Find where the given text appears and provide that cell's center as (x, y) coordinate. 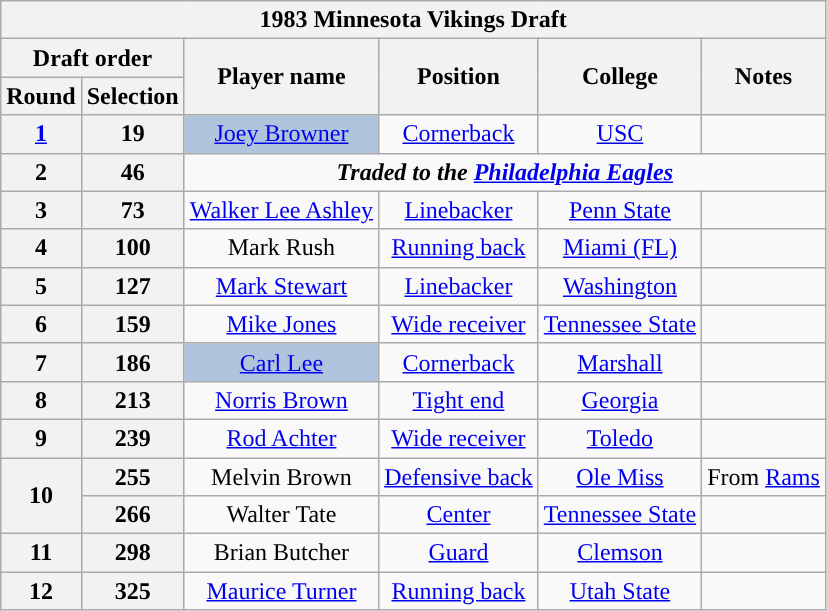
3 (41, 210)
Carl Lee (281, 362)
Mark Stewart (281, 286)
46 (132, 172)
Defensive back (459, 477)
10 (41, 496)
Notes (764, 77)
213 (132, 400)
127 (132, 286)
Utah State (620, 591)
100 (132, 248)
Brian Butcher (281, 553)
Tight end (459, 400)
College (620, 77)
Marshall (620, 362)
Traded to the Philadelphia Eagles (504, 172)
Mike Jones (281, 324)
USC (620, 134)
Melvin Brown (281, 477)
239 (132, 438)
11 (41, 553)
4 (41, 248)
Center (459, 515)
5 (41, 286)
1 (41, 134)
Georgia (620, 400)
Guard (459, 553)
Mark Rush (281, 248)
Walter Tate (281, 515)
Joey Browner (281, 134)
255 (132, 477)
7 (41, 362)
1983 Minnesota Vikings Draft (414, 20)
8 (41, 400)
73 (132, 210)
266 (132, 515)
Rod Achter (281, 438)
19 (132, 134)
325 (132, 591)
Player name (281, 77)
298 (132, 553)
186 (132, 362)
From Rams (764, 477)
Walker Lee Ashley (281, 210)
159 (132, 324)
2 (41, 172)
Round (41, 96)
Norris Brown (281, 400)
Clemson (620, 553)
Washington (620, 286)
Miami (FL) (620, 248)
Position (459, 77)
Draft order (92, 58)
Maurice Turner (281, 591)
Penn State (620, 210)
Ole Miss (620, 477)
9 (41, 438)
Toledo (620, 438)
Selection (132, 96)
6 (41, 324)
12 (41, 591)
